For the text-containing cell, return its midpoint in [X, Y] coordinate format. 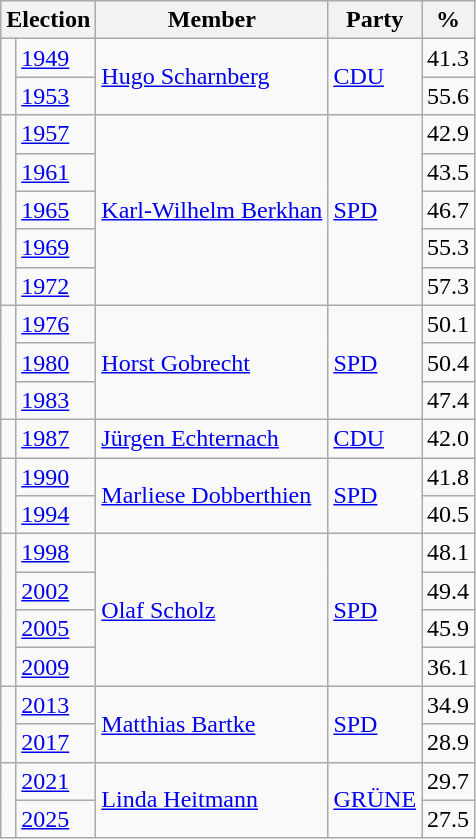
45.9 [448, 629]
1957 [56, 134]
2009 [56, 667]
Karl-Wilhelm Berkhan [212, 210]
1987 [56, 438]
1961 [56, 172]
46.7 [448, 210]
Member [212, 20]
34.9 [448, 705]
50.1 [448, 324]
27.5 [448, 819]
1953 [56, 96]
2002 [56, 591]
40.5 [448, 515]
41.8 [448, 477]
2013 [56, 705]
Election [48, 20]
48.1 [448, 553]
57.3 [448, 286]
Horst Gobrecht [212, 362]
2021 [56, 781]
2005 [56, 629]
Hugo Scharnberg [212, 77]
47.4 [448, 400]
1949 [56, 58]
41.3 [448, 58]
50.4 [448, 362]
1969 [56, 248]
43.5 [448, 172]
Linda Heitmann [212, 800]
1998 [56, 553]
GRÜNE [375, 800]
Party [375, 20]
49.4 [448, 591]
Matthias Bartke [212, 724]
2025 [56, 819]
1965 [56, 210]
1994 [56, 515]
55.3 [448, 248]
% [448, 20]
55.6 [448, 96]
Marliese Dobberthien [212, 496]
Olaf Scholz [212, 610]
42.9 [448, 134]
1972 [56, 286]
29.7 [448, 781]
Jürgen Echternach [212, 438]
1976 [56, 324]
28.9 [448, 743]
36.1 [448, 667]
1990 [56, 477]
2017 [56, 743]
1983 [56, 400]
42.0 [448, 438]
1980 [56, 362]
